Return the [x, y] coordinate for the center point of the cell that contains the specified text.  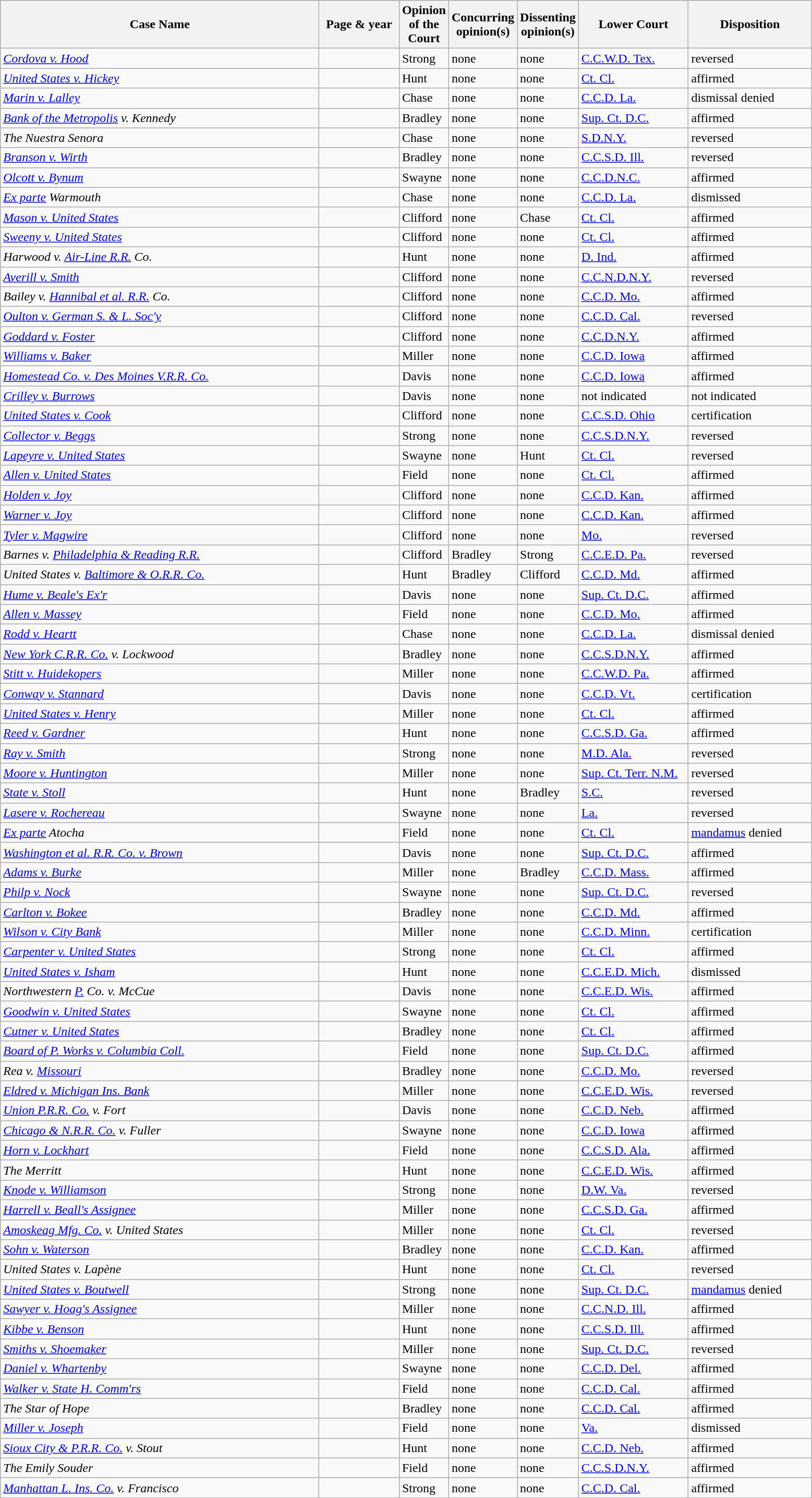
Mo. [633, 535]
Kibbe v. Benson [160, 1329]
Bailey v. Hannibal et al. R.R. Co. [160, 297]
Homestead Co. v. Des Moines V.R.R. Co. [160, 376]
Case Name [160, 25]
C.C.N.D. Ill. [633, 1309]
Eldred v. Michigan Ins. Bank [160, 1091]
Adams v. Burke [160, 872]
Rodd v. Heartt [160, 634]
C.C.E.D. Mich. [633, 972]
Harwood v. Air-Line R.R. Co. [160, 257]
United States v. Boutwell [160, 1289]
Concurring opinion(s) [483, 25]
Lapeyre v. United States [160, 455]
Ray v. Smith [160, 753]
Harrell v. Beall's Assignee [160, 1210]
United States v. Henry [160, 714]
Wilson v. City Bank [160, 932]
The Star of Hope [160, 1408]
D.W. Va. [633, 1190]
Averill v. Smith [160, 277]
Sohn v. Waterson [160, 1250]
Barnes v. Philadelphia & Reading R.R. [160, 554]
Disposition [750, 25]
Opinion of the Court [423, 25]
Ex parte Atocha [160, 832]
The Emily Souder [160, 1468]
Oulton v. German S. & L. Soc'y [160, 317]
Crilley v. Burrows [160, 396]
Va. [633, 1428]
Union P.R.R. Co. v. Fort [160, 1110]
C.C.D. Mass. [633, 872]
Cutner v. United States [160, 1031]
Marin v. Lalley [160, 98]
The Nuestra Senora [160, 138]
Lasere v. Rochereau [160, 813]
Carlton v. Bokee [160, 912]
United States v. Cook [160, 416]
Walker v. State H. Comm'rs [160, 1388]
C.C.D.N.Y. [633, 336]
C.C.D.N.C. [633, 177]
Board of P. Works v. Columbia Coll. [160, 1051]
C.C.S.D. Ala. [633, 1150]
Manhattan L. Ins. Co. v. Francisco [160, 1488]
Mason v. United States [160, 217]
C.C.W.D. Tex. [633, 58]
Amoskeag Mfg. Co. v. United States [160, 1229]
Daniel v. Whartenby [160, 1369]
The Merritt [160, 1170]
C.C.W.D. Pa. [633, 674]
Miller v. Joseph [160, 1428]
D. Ind. [633, 257]
Olcott v. Bynum [160, 177]
Moore v. Huntington [160, 773]
United States v. Isham [160, 972]
Chicago & N.R.R. Co. v. Fuller [160, 1130]
Reed v. Gardner [160, 733]
United States v. Lapène [160, 1270]
Ex parte Warmouth [160, 197]
Goodwin v. United States [160, 1011]
Cordova v. Hood [160, 58]
C.C.S.D. Ohio [633, 416]
Northwestern P. Co. v. McCue [160, 992]
S.C. [633, 793]
C.C.D. Minn. [633, 932]
Collector v. Beggs [160, 436]
Allen v. United States [160, 475]
Tyler v. Magwire [160, 535]
C.C.E.D. Pa. [633, 554]
Sawyer v. Hoag's Assignee [160, 1309]
Holden v. Joy [160, 495]
C.C.D. Del. [633, 1369]
Rea v. Missouri [160, 1071]
Smiths v. Shoemaker [160, 1349]
Knode v. Williamson [160, 1190]
New York C.R.R. Co. v. Lockwood [160, 654]
M.D. Ala. [633, 753]
Dissenting opinion(s) [548, 25]
Washington et al. R.R. Co. v. Brown [160, 852]
C.C.N.D.N.Y. [633, 277]
Goddard v. Foster [160, 336]
Sioux City & P.R.R. Co. v. Stout [160, 1448]
Hume v. Beale's Ex'r [160, 594]
Williams v. Baker [160, 356]
Carpenter v. United States [160, 952]
Branson v. Wirth [160, 158]
Bank of the Metropolis v. Kennedy [160, 118]
Sup. Ct. Terr. N.M. [633, 773]
Sweeny v. United States [160, 237]
Page & year [359, 25]
United States v. Baltimore & O.R.R. Co. [160, 574]
S.D.N.Y. [633, 138]
Warner v. Joy [160, 515]
United States v. Hickey [160, 78]
Philp v. Nock [160, 892]
C.C.D. Vt. [633, 694]
La. [633, 813]
Lower Court [633, 25]
Horn v. Lockhart [160, 1150]
Conway v. Stannard [160, 694]
Stitt v. Huidekopers [160, 674]
State v. Stoll [160, 793]
Allen v. Massey [160, 614]
